Detect which cell encompasses the target text, then output its [x, y] center coordinate. 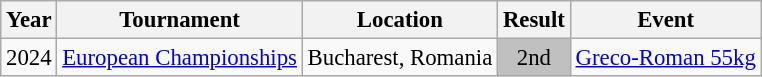
Result [534, 20]
Location [400, 20]
Bucharest, Romania [400, 58]
Year [29, 20]
2nd [534, 58]
Event [666, 20]
2024 [29, 58]
Greco-Roman 55kg [666, 58]
European Championships [180, 58]
Tournament [180, 20]
